Pinpoint the cell where the given text exists, returning its (x, y) midpoint coordinate. 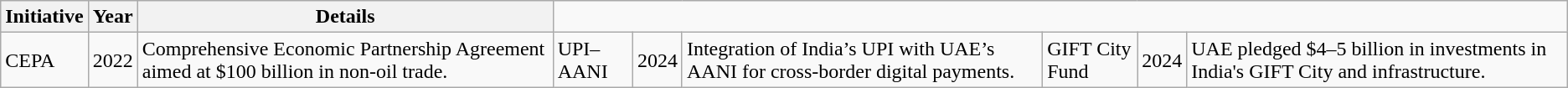
2022 (112, 60)
UAE pledged $4–5 billion in investments in India's GIFT City and infrastructure. (1377, 60)
GIFT City Fund (1091, 60)
Comprehensive Economic Partnership Agreement aimed at $100 billion in non-oil trade. (345, 60)
Details (345, 17)
Year (112, 17)
UPI–AANI (593, 60)
CEPA (44, 60)
Integration of India’s UPI with UAE’s AANI for cross-border digital payments. (862, 60)
Initiative (44, 17)
